Return the (x, y) coordinate for the center point of the cell that contains the specified text.  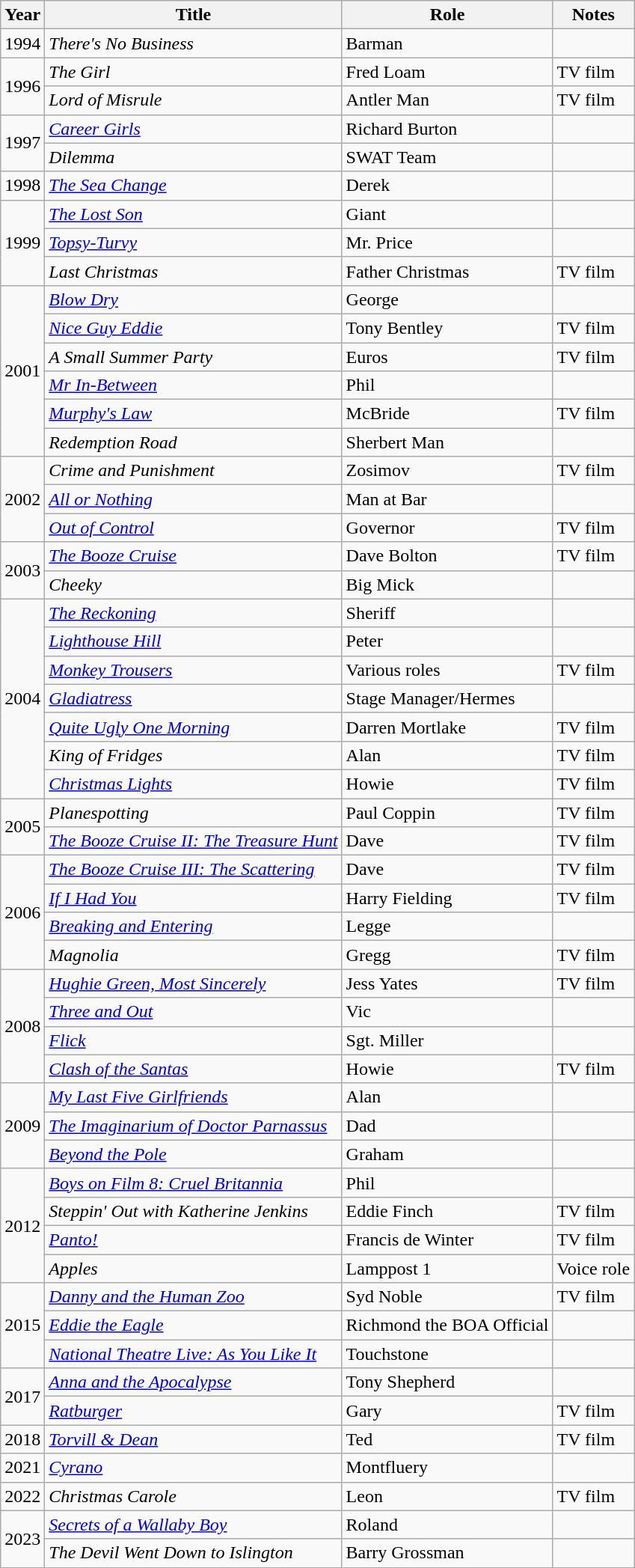
Lighthouse Hill (193, 641)
Big Mick (447, 585)
The Booze Cruise III: The Scattering (193, 870)
2003 (22, 570)
There's No Business (193, 43)
Breaking and Entering (193, 927)
Notes (594, 15)
Danny and the Human Zoo (193, 1297)
Hughie Green, Most Sincerely (193, 983)
Barman (447, 43)
Last Christmas (193, 271)
Paul Coppin (447, 812)
Peter (447, 641)
Apples (193, 1269)
2018 (22, 1439)
2005 (22, 826)
2023 (22, 1539)
Eddie the Eagle (193, 1326)
Sgt. Miller (447, 1040)
2004 (22, 698)
1998 (22, 186)
Cheeky (193, 585)
George (447, 299)
Dave Bolton (447, 556)
Fred Loam (447, 72)
If I Had You (193, 898)
Derek (447, 186)
2022 (22, 1496)
Magnolia (193, 955)
Various roles (447, 670)
Redemption Road (193, 442)
My Last Five Girlfriends (193, 1097)
Leon (447, 1496)
Gary (447, 1411)
Man at Bar (447, 499)
2008 (22, 1026)
Stage Manager/Hermes (447, 698)
2001 (22, 370)
Zosimov (447, 471)
Tony Shepherd (447, 1382)
Richmond the BOA Official (447, 1326)
Steppin' Out with Katherine Jenkins (193, 1211)
Gregg (447, 955)
Flick (193, 1040)
Clash of the Santas (193, 1069)
Syd Noble (447, 1297)
Mr In-Between (193, 385)
Out of Control (193, 528)
2017 (22, 1397)
Beyond the Pole (193, 1154)
The Devil Went Down to Islington (193, 1553)
Career Girls (193, 129)
Nice Guy Eddie (193, 328)
Francis de Winter (447, 1239)
The Sea Change (193, 186)
2015 (22, 1326)
Richard Burton (447, 129)
The Booze Cruise (193, 556)
1999 (22, 242)
Roland (447, 1525)
2002 (22, 499)
Lord of Misrule (193, 100)
SWAT Team (447, 157)
Dad (447, 1126)
Anna and the Apocalypse (193, 1382)
Graham (447, 1154)
Legge (447, 927)
Touchstone (447, 1354)
A Small Summer Party (193, 357)
Dilemma (193, 157)
Cyrano (193, 1468)
Quite Ugly One Morning (193, 727)
The Girl (193, 72)
Gladiatress (193, 698)
Barry Grossman (447, 1553)
Harry Fielding (447, 898)
Montfluery (447, 1468)
The Booze Cruise II: The Treasure Hunt (193, 841)
Title (193, 15)
Blow Dry (193, 299)
Darren Mortlake (447, 727)
Crime and Punishment (193, 471)
1996 (22, 86)
Sheriff (447, 613)
Planespotting (193, 812)
2006 (22, 912)
Christmas Carole (193, 1496)
Three and Out (193, 1012)
Vic (447, 1012)
1994 (22, 43)
Eddie Finch (447, 1211)
Boys on Film 8: Cruel Britannia (193, 1183)
Monkey Trousers (193, 670)
National Theatre Live: As You Like It (193, 1354)
Tony Bentley (447, 328)
Topsy-Turvy (193, 242)
Antler Man (447, 100)
The Imaginarium of Doctor Parnassus (193, 1126)
Mr. Price (447, 242)
All or Nothing (193, 499)
Christmas Lights (193, 784)
The Reckoning (193, 613)
Governor (447, 528)
Voice role (594, 1269)
Father Christmas (447, 271)
Giant (447, 214)
Panto! (193, 1239)
Role (447, 15)
Sherbert Man (447, 442)
King of Fridges (193, 755)
2012 (22, 1225)
Torvill & Dean (193, 1439)
The Lost Son (193, 214)
Ratburger (193, 1411)
2021 (22, 1468)
Jess Yates (447, 983)
Ted (447, 1439)
1997 (22, 143)
Lamppost 1 (447, 1269)
McBride (447, 414)
Murphy's Law (193, 414)
Year (22, 15)
Euros (447, 357)
2009 (22, 1126)
Secrets of a Wallaby Boy (193, 1525)
